Capture the cell that displays the provided text and extract its (X, Y) central coordinate. 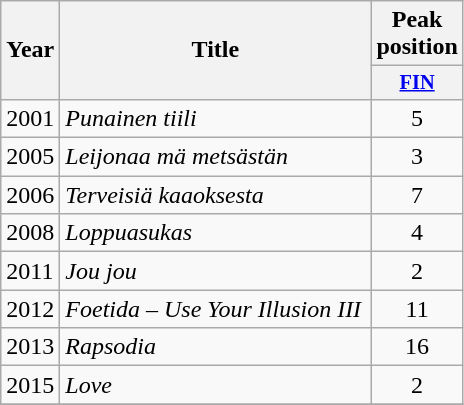
Terveisiä kaaoksesta (216, 195)
Jou jou (216, 271)
2012 (30, 309)
2015 (30, 385)
2013 (30, 347)
2006 (30, 195)
Love (216, 385)
Loppuasukas (216, 233)
Punainen tiili (216, 118)
FIN (417, 83)
2008 (30, 233)
11 (417, 309)
Leijonaa mä metsästän (216, 157)
7 (417, 195)
Title (216, 50)
4 (417, 233)
Peak position (417, 34)
5 (417, 118)
3 (417, 157)
16 (417, 347)
2011 (30, 271)
Rapsodia (216, 347)
2005 (30, 157)
2001 (30, 118)
Year (30, 50)
Foetida – Use Your Illusion III (216, 309)
